Identify which cell holds the provided text, then report its (x, y) central coordinate. 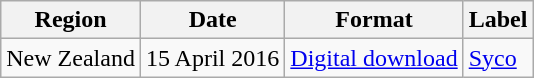
Date (212, 20)
Format (374, 20)
Label (498, 20)
15 April 2016 (212, 58)
Region (71, 20)
Digital download (374, 58)
Syco (498, 58)
New Zealand (71, 58)
